For the text-containing cell, return its midpoint in [X, Y] coordinate format. 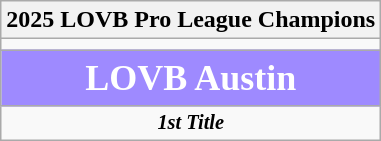
1st Title [191, 123]
LOVB Austin [191, 78]
2025 LOVB Pro League Champions [191, 20]
